Locate the cell with the specified text and output its (X, Y) center coordinate. 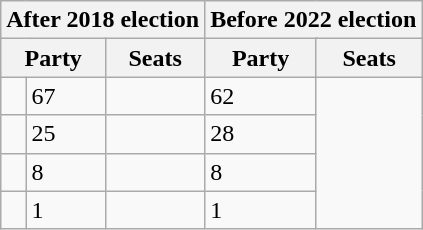
After 2018 election (103, 20)
25 (66, 134)
67 (66, 96)
62 (261, 96)
Before 2022 election (314, 20)
28 (261, 134)
